Identify which cell holds the provided text, then report its (X, Y) central coordinate. 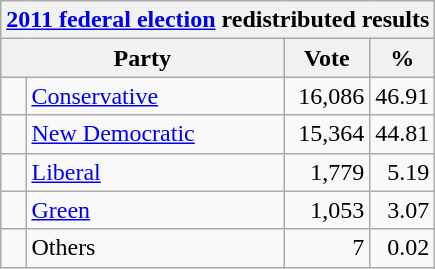
5.19 (402, 172)
16,086 (327, 96)
3.07 (402, 210)
46.91 (402, 96)
Party (142, 58)
15,364 (327, 134)
New Democratic (155, 134)
Green (155, 210)
1,779 (327, 172)
44.81 (402, 134)
Liberal (155, 172)
Vote (327, 58)
Others (155, 248)
0.02 (402, 248)
7 (327, 248)
% (402, 58)
Conservative (155, 96)
2011 federal election redistributed results (218, 20)
1,053 (327, 210)
